Scan for the cell matching the given text and deliver its [x, y] coordinate at center. 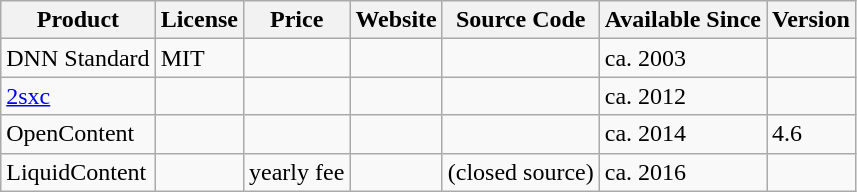
Source Code [520, 20]
ca. 2003 [682, 58]
DNN Standard [78, 58]
License [199, 20]
ca. 2012 [682, 96]
LiquidContent [78, 172]
ca. 2016 [682, 172]
ca. 2014 [682, 134]
MIT [199, 58]
(closed source) [520, 172]
yearly fee [297, 172]
Website [396, 20]
4.6 [812, 134]
OpenContent [78, 134]
Price [297, 20]
2sxc [78, 96]
Version [812, 20]
Product [78, 20]
Available Since [682, 20]
